Extract the (X, Y) coordinate from the center of the cell holding the provided text.  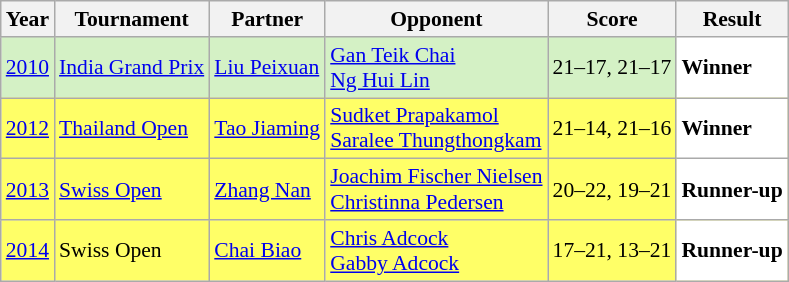
Chris Adcock Gabby Adcock (436, 250)
Gan Teik Chai Ng Hui Lin (436, 68)
Joachim Fischer Nielsen Christinna Pedersen (436, 190)
2012 (28, 128)
21–17, 21–17 (612, 68)
17–21, 13–21 (612, 250)
Partner (267, 19)
Tournament (132, 19)
Liu Peixuan (267, 68)
India Grand Prix (132, 68)
Zhang Nan (267, 190)
20–22, 19–21 (612, 190)
Year (28, 19)
2013 (28, 190)
Opponent (436, 19)
Score (612, 19)
Tao Jiaming (267, 128)
Chai Biao (267, 250)
Thailand Open (132, 128)
Sudket Prapakamol Saralee Thungthongkam (436, 128)
Result (732, 19)
2010 (28, 68)
21–14, 21–16 (612, 128)
2014 (28, 250)
